Determine the (x, y) coordinate at the center of the cell enclosing the given text.  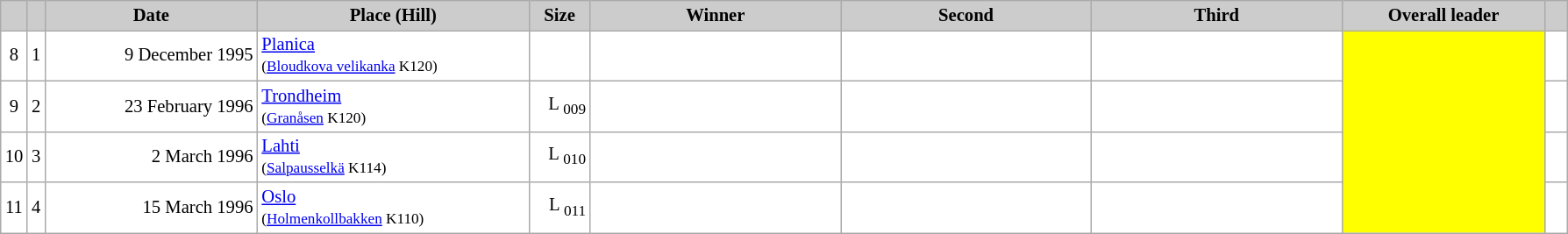
15 March 1996 (151, 208)
23 February 1996 (151, 106)
L 010 (559, 157)
9 December 1995 (151, 55)
10 (14, 157)
1 (36, 55)
2 (36, 106)
Date (151, 15)
Winner (716, 15)
2 March 1996 (151, 157)
Place (Hill) (393, 15)
Third (1216, 15)
Overall leader (1443, 15)
Lahti(Salpausselkä K114) (393, 157)
Oslo(Holmenkollbakken K110) (393, 208)
L 011 (559, 208)
9 (14, 106)
Size (559, 15)
Trondheim(Granåsen K120) (393, 106)
3 (36, 157)
Second (966, 15)
11 (14, 208)
8 (14, 55)
Planica(Bloudkova velikanka K120) (393, 55)
L 009 (559, 106)
4 (36, 208)
